Output the [X, Y] coordinate of the center of the cell containing the given text.  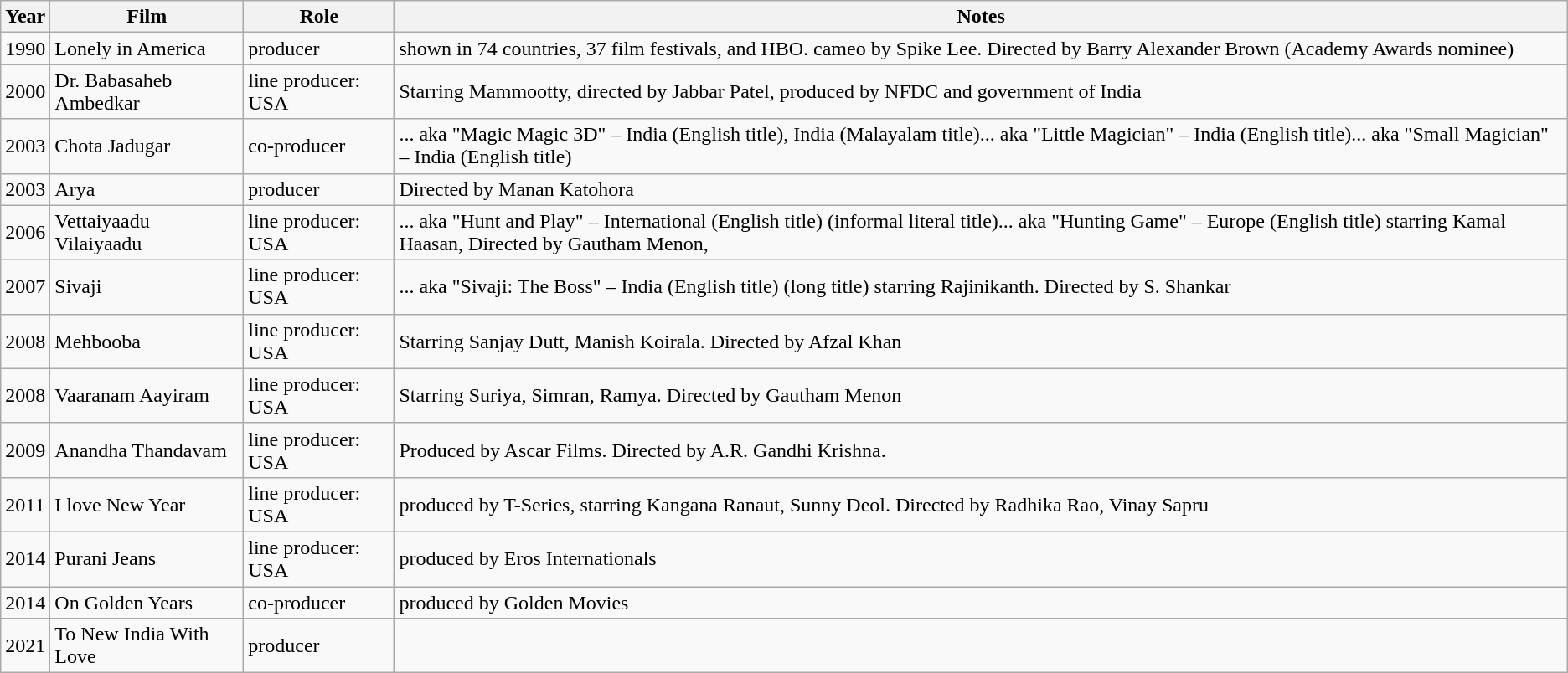
Starring Sanjay Dutt, Manish Koirala. Directed by Afzal Khan [981, 342]
produced by T-Series, starring Kangana Ranaut, Sunny Deol. Directed by Radhika Rao, Vinay Sapru [981, 504]
produced by Golden Movies [981, 602]
Film [147, 17]
2006 [25, 233]
1990 [25, 49]
2021 [25, 646]
2011 [25, 504]
Purani Jeans [147, 559]
Sivaji [147, 286]
Vaaranam Aayiram [147, 395]
I love New Year [147, 504]
Role [319, 17]
Anandha Thandavam [147, 450]
Mehbooba [147, 342]
... aka "Sivaji: The Boss" – India (English title) (long title) starring Rajinikanth. Directed by S. Shankar [981, 286]
2000 [25, 92]
Lonely in America [147, 49]
Starring Suriya, Simran, Ramya. Directed by Gautham Menon [981, 395]
2007 [25, 286]
Starring Mammootty, directed by Jabbar Patel, produced by NFDC and government of India [981, 92]
Notes [981, 17]
Dr. Babasaheb Ambedkar [147, 92]
Produced by Ascar Films. Directed by A.R. Gandhi Krishna. [981, 450]
To New India With Love [147, 646]
Chota Jadugar [147, 146]
Year [25, 17]
2009 [25, 450]
produced by Eros Internationals [981, 559]
On Golden Years [147, 602]
Arya [147, 189]
shown in 74 countries, 37 film festivals, and HBO. cameo by Spike Lee. Directed by Barry Alexander Brown (Academy Awards nominee) [981, 49]
Directed by Manan Katohora [981, 189]
Vettaiyaadu Vilaiyaadu [147, 233]
